Pinpoint the cell where the given text exists, returning its (X, Y) midpoint coordinate. 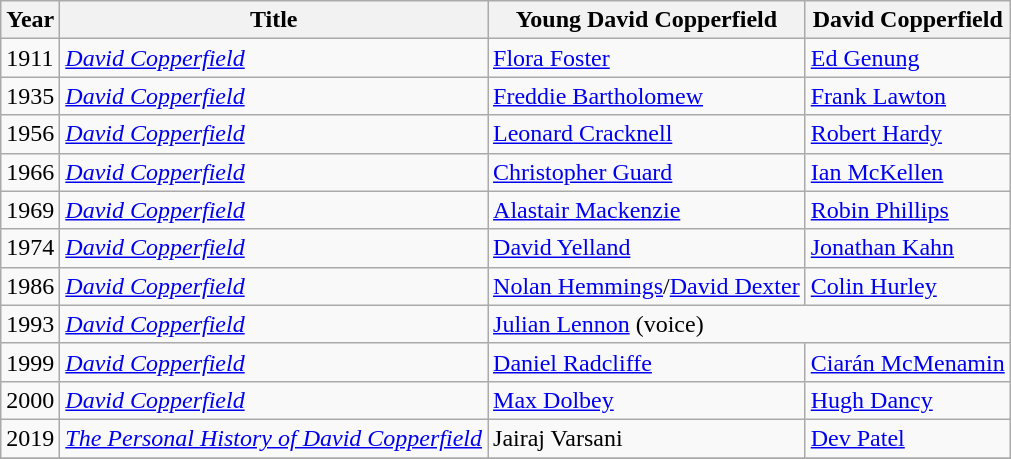
Alastair Mackenzie (647, 210)
Jairaj Varsani (647, 438)
Ian McKellen (908, 172)
Ed Genung (908, 58)
Daniel Radcliffe (647, 362)
The Personal History of David Copperfield (274, 438)
Flora Foster (647, 58)
David Yelland (647, 248)
Leonard Cracknell (647, 134)
Year (30, 20)
1993 (30, 324)
Dev Patel (908, 438)
Hugh Dancy (908, 400)
1956 (30, 134)
Christopher Guard (647, 172)
1911 (30, 58)
Freddie Bartholomew (647, 96)
1986 (30, 286)
Jonathan Kahn (908, 248)
2000 (30, 400)
1966 (30, 172)
Nolan Hemmings/David Dexter (647, 286)
Robin Phillips (908, 210)
1935 (30, 96)
1999 (30, 362)
Ciarán McMenamin (908, 362)
Colin Hurley (908, 286)
Title (274, 20)
2019 (30, 438)
1969 (30, 210)
1974 (30, 248)
Julian Lennon (voice) (750, 324)
Robert Hardy (908, 134)
Young David Copperfield (647, 20)
Frank Lawton (908, 96)
Max Dolbey (647, 400)
